Identify which cell holds the provided text, then report its (X, Y) central coordinate. 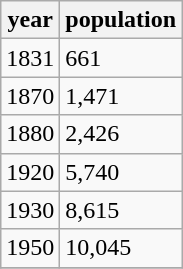
1920 (30, 172)
1930 (30, 210)
10,045 (121, 248)
1,471 (121, 96)
2,426 (121, 134)
1950 (30, 248)
8,615 (121, 210)
1880 (30, 134)
5,740 (121, 172)
1870 (30, 96)
661 (121, 58)
population (121, 20)
year (30, 20)
1831 (30, 58)
